Provide the [X, Y] coordinate of the cell's center where the given text is located.  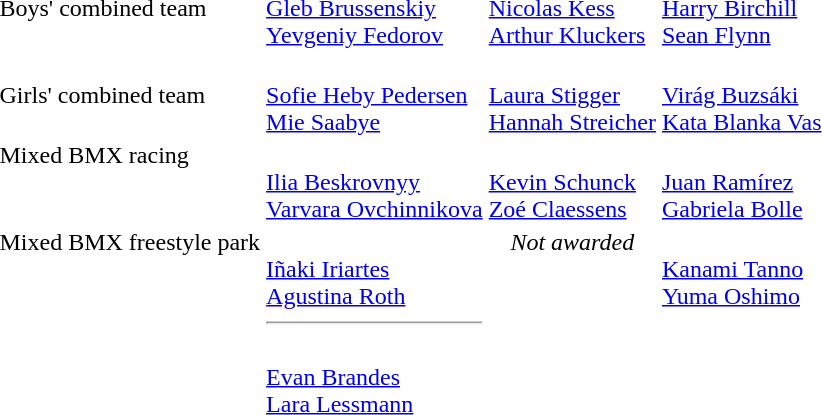
Laura StiggerHannah Streicher [572, 95]
Ilia BeskrovnyyVarvara Ovchinnikova [375, 182]
Sofie Heby PedersenMie Saabye [375, 95]
Kevin SchunckZoé Claessens [572, 182]
